Output the (x, y) coordinate of the center of the cell containing the given text.  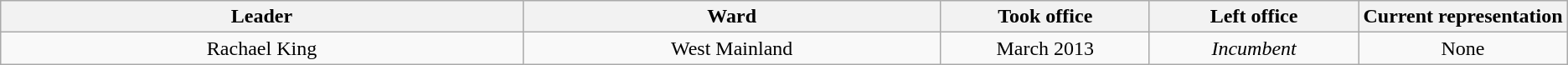
Left office (1253, 17)
West Mainland (732, 48)
Leader (262, 17)
Rachael King (262, 48)
Incumbent (1253, 48)
Current representation (1462, 17)
March 2013 (1045, 48)
Took office (1045, 17)
Ward (732, 17)
None (1462, 48)
